Return [X, Y] of the center of cell containing provided text 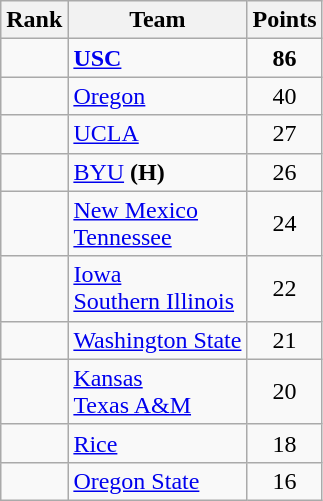
Team [158, 20]
40 [284, 96]
KansasTexas A&M [158, 392]
16 [284, 481]
New MexicoTennessee [158, 224]
Washington State [158, 340]
24 [284, 224]
Oregon State [158, 481]
22 [284, 288]
Oregon [158, 96]
18 [284, 443]
Rank [34, 20]
USC [158, 58]
UCLA [158, 134]
Points [284, 20]
20 [284, 392]
21 [284, 340]
IowaSouthern Illinois [158, 288]
26 [284, 172]
Rice [158, 443]
27 [284, 134]
BYU (H) [158, 172]
86 [284, 58]
